Locate the cell with the specified text and output its (X, Y) center coordinate. 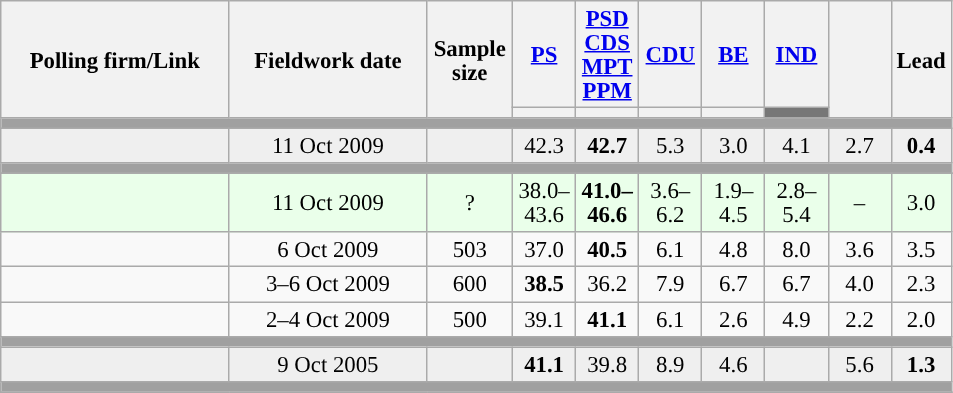
4.6 (734, 364)
1.9–4.5 (734, 204)
500 (470, 320)
3–6 Oct 2009 (328, 284)
41.0–46.6 (608, 204)
503 (470, 250)
IND (796, 54)
8.9 (670, 364)
0.4 (921, 146)
Fieldwork date (328, 60)
2–4 Oct 2009 (328, 320)
38.0–43.6 (544, 204)
7.9 (670, 284)
9 Oct 2005 (328, 364)
BE (734, 54)
39.1 (544, 320)
4.0 (860, 284)
42.7 (608, 146)
2.2 (860, 320)
CDU (670, 54)
– (860, 204)
4.8 (734, 250)
40.5 (608, 250)
Polling firm/Link (115, 60)
4.9 (796, 320)
Sample size (470, 60)
2.0 (921, 320)
38.5 (544, 284)
4.1 (796, 146)
3.6–6.2 (670, 204)
Lead (921, 60)
3.5 (921, 250)
2.8–5.4 (796, 204)
8.0 (796, 250)
37.0 (544, 250)
39.8 (608, 364)
? (470, 204)
5.3 (670, 146)
PSDCDSMPTPPM (608, 54)
42.3 (544, 146)
600 (470, 284)
1.3 (921, 364)
2.6 (734, 320)
3.6 (860, 250)
5.6 (860, 364)
2.3 (921, 284)
36.2 (608, 284)
2.7 (860, 146)
PS (544, 54)
6 Oct 2009 (328, 250)
